For the text-containing cell, return its midpoint in (x, y) coordinate format. 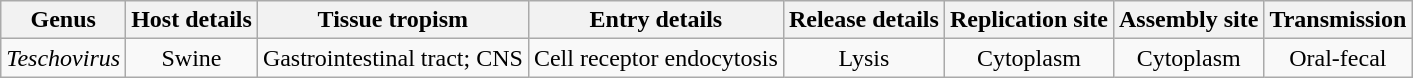
Entry details (656, 20)
Gastrointestinal tract; CNS (392, 58)
Tissue tropism (392, 20)
Oral-fecal (1338, 58)
Replication site (1028, 20)
Assembly site (1188, 20)
Host details (192, 20)
Release details (864, 20)
Swine (192, 58)
Genus (64, 20)
Teschovirus (64, 58)
Cell receptor endocytosis (656, 58)
Lysis (864, 58)
Transmission (1338, 20)
